Search for the cell housing the specified text and yield its [x, y] center coordinate. 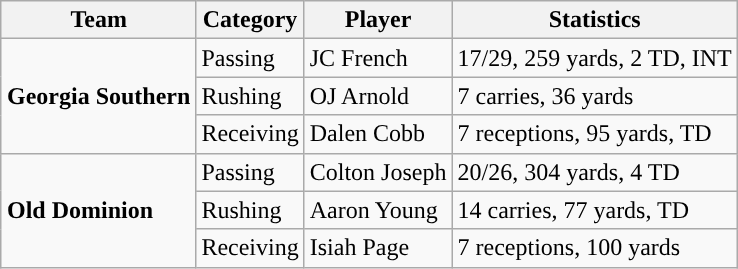
Isiah Page [378, 248]
7 receptions, 100 yards [594, 248]
Georgia Southern [98, 96]
JC French [378, 58]
7 carries, 36 yards [594, 96]
17/29, 259 yards, 2 TD, INT [594, 58]
Aaron Young [378, 210]
Statistics [594, 20]
Colton Joseph [378, 172]
Category [250, 20]
7 receptions, 95 yards, TD [594, 134]
Player [378, 20]
14 carries, 77 yards, TD [594, 210]
20/26, 304 yards, 4 TD [594, 172]
OJ Arnold [378, 96]
Dalen Cobb [378, 134]
Team [98, 20]
Old Dominion [98, 210]
